Extract the [X, Y] coordinate from the center of the cell holding the provided text.  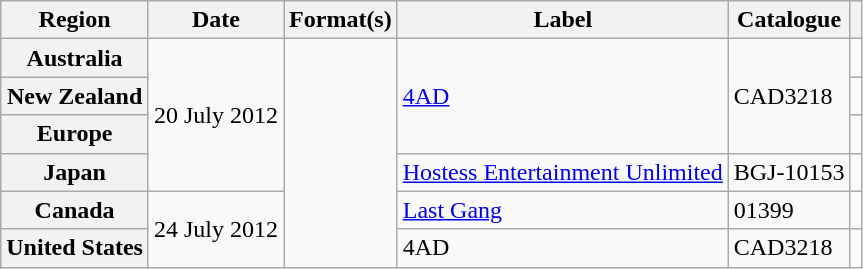
Last Gang [562, 210]
20 July 2012 [216, 115]
New Zealand [75, 96]
Format(s) [341, 20]
United States [75, 248]
Hostess Entertainment Unlimited [562, 172]
Region [75, 20]
BGJ-10153 [789, 172]
Europe [75, 134]
Date [216, 20]
Canada [75, 210]
Australia [75, 58]
Japan [75, 172]
24 July 2012 [216, 229]
01399 [789, 210]
Label [562, 20]
Catalogue [789, 20]
